Extract the [X, Y] coordinate from the center of the cell holding the provided text.  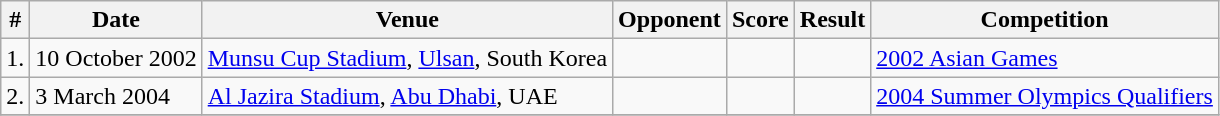
Opponent [670, 20]
10 October 2002 [116, 58]
2004 Summer Olympics Qualifiers [1045, 96]
Score [760, 20]
1. [16, 58]
Date [116, 20]
Al Jazira Stadium, Abu Dhabi, UAE [407, 96]
Competition [1045, 20]
2002 Asian Games [1045, 58]
Munsu Cup Stadium, Ulsan, South Korea [407, 58]
2. [16, 96]
Venue [407, 20]
# [16, 20]
3 March 2004 [116, 96]
Result [832, 20]
